Locate the cell with the specified text and output its [x, y] center coordinate. 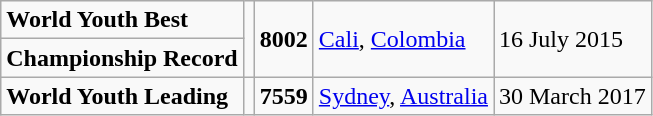
Sydney, Australia [403, 96]
16 July 2015 [573, 39]
Championship Record [122, 58]
Cali, Colombia [403, 39]
30 March 2017 [573, 96]
8002 [284, 39]
7559 [284, 96]
World Youth Best [122, 20]
World Youth Leading [122, 96]
